Output the (x, y) coordinate of the center of the cell containing the given text.  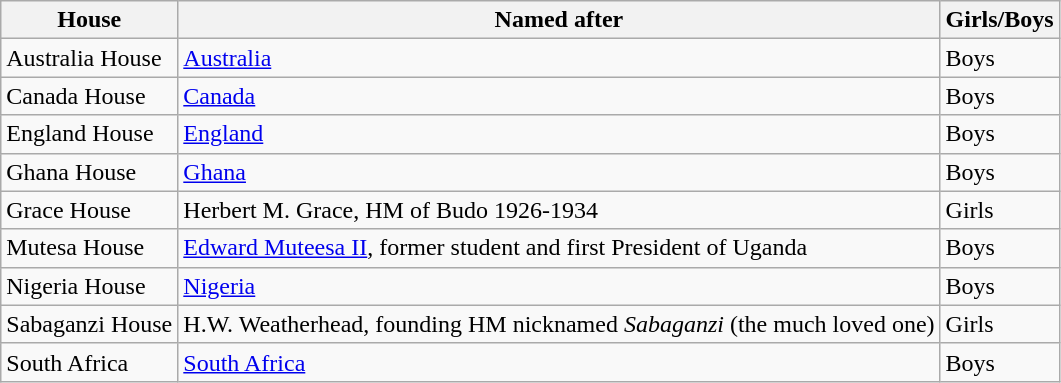
Australia House (90, 58)
Nigeria House (90, 286)
Sabaganzi House (90, 324)
Canada House (90, 96)
Mutesa House (90, 248)
Ghana (559, 172)
Nigeria (559, 286)
England House (90, 134)
England (559, 134)
Edward Muteesa II, former student and first President of Uganda (559, 248)
Australia (559, 58)
Girls/Boys (1000, 20)
House (90, 20)
H.W. Weatherhead, founding HM nicknamed Sabaganzi (the much loved one) (559, 324)
Herbert M. Grace, HM of Budo 1926-1934 (559, 210)
Ghana House (90, 172)
Grace House (90, 210)
Canada (559, 96)
Named after (559, 20)
